Extract the (x, y) coordinate from the center of the cell holding the provided text.  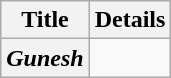
Gunesh (45, 58)
Details (130, 20)
Title (45, 20)
